Search for the cell housing the specified text and yield its (X, Y) center coordinate. 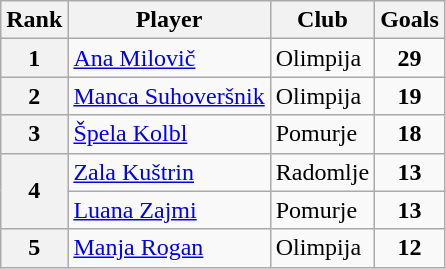
5 (34, 248)
29 (410, 58)
Player (169, 20)
Radomlje (322, 172)
2 (34, 96)
3 (34, 134)
Ana Milovič (169, 58)
Goals (410, 20)
Špela Kolbl (169, 134)
Luana Zajmi (169, 210)
Zala Kuštrin (169, 172)
Club (322, 20)
19 (410, 96)
12 (410, 248)
Manca Suhoveršnik (169, 96)
1 (34, 58)
4 (34, 191)
Rank (34, 20)
Manja Rogan (169, 248)
18 (410, 134)
